From the cell containing the given text, extract its center point as [X, Y] coordinate. 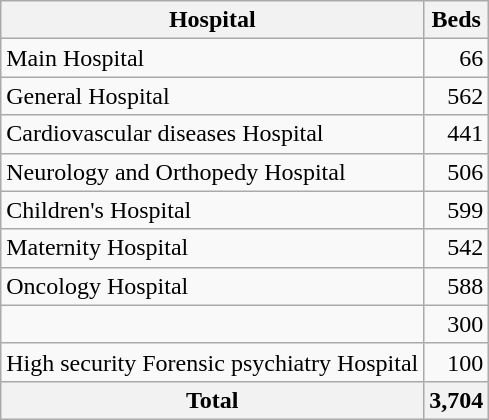
Total [212, 400]
Oncology Hospital [212, 286]
441 [456, 134]
Cardiovascular diseases Hospital [212, 134]
3,704 [456, 400]
Hospital [212, 20]
66 [456, 58]
100 [456, 362]
Maternity Hospital [212, 248]
300 [456, 324]
588 [456, 286]
599 [456, 210]
506 [456, 172]
Beds [456, 20]
High security Forensic psychiatry Hospital [212, 362]
542 [456, 248]
General Hospital [212, 96]
Children's Hospital [212, 210]
562 [456, 96]
Main Hospital [212, 58]
Neurology and Orthopedy Hospital [212, 172]
